Return the (x, y) coordinate for the center point of the cell that contains the specified text.  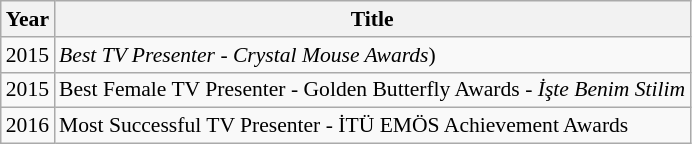
Most Successful TV Presenter - İTÜ EMÖS Achievement Awards (372, 126)
Year (28, 19)
Title (372, 19)
Best Female TV Presenter - Golden Butterfly Awards - İşte Benim Stilim (372, 90)
2016 (28, 126)
Best TV Presenter - Crystal Mouse Awards) (372, 55)
